Scan for the cell matching the given text and deliver its [x, y] coordinate at center. 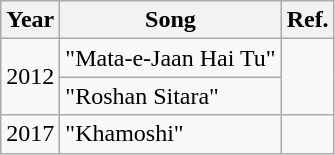
"Khamoshi" [170, 134]
Ref. [308, 20]
"Mata-e-Jaan Hai Tu" [170, 58]
Year [30, 20]
Song [170, 20]
2017 [30, 134]
2012 [30, 77]
"Roshan Sitara" [170, 96]
